Find where the given text appears and provide that cell's center as (x, y) coordinate. 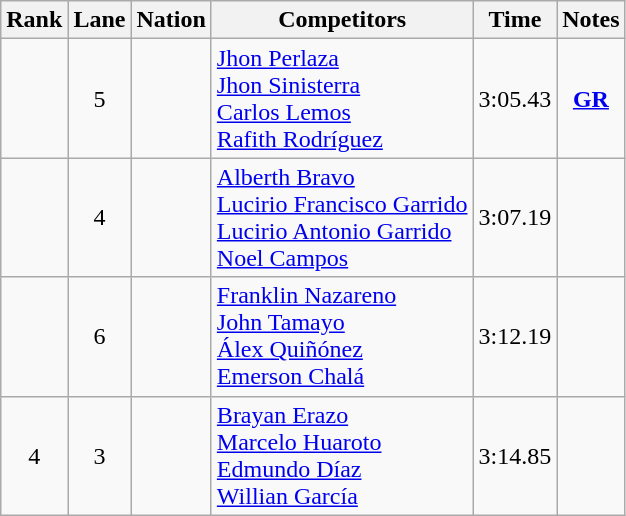
3 (100, 456)
GR (591, 98)
Nation (171, 20)
Rank (34, 20)
3:12.19 (515, 336)
3:07.19 (515, 218)
Competitors (342, 20)
Jhon PerlazaJhon SinisterraCarlos LemosRafith Rodríguez (342, 98)
Time (515, 20)
5 (100, 98)
Notes (591, 20)
3:14.85 (515, 456)
6 (100, 336)
Lane (100, 20)
Franklin NazarenoJohn TamayoÁlex QuiñónezEmerson Chalá (342, 336)
Brayan ErazoMarcelo HuarotoEdmundo DíazWillian García (342, 456)
Alberth BravoLucirio Francisco GarridoLucirio Antonio GarridoNoel Campos (342, 218)
3:05.43 (515, 98)
